Determine the [x, y] coordinate at the center of the cell enclosing the given text.  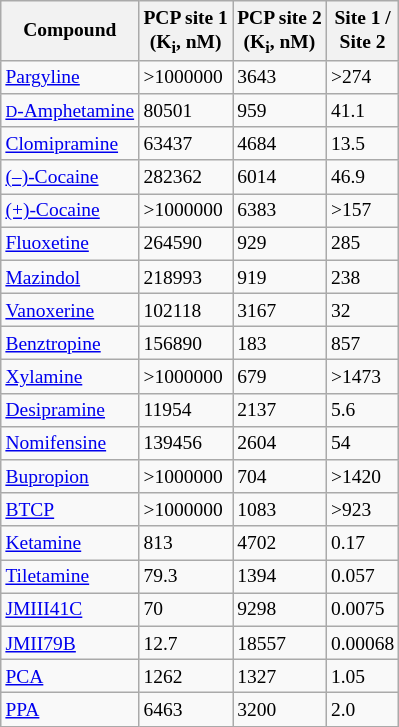
Xylamine [70, 376]
Fluoxetine [70, 244]
919 [280, 276]
Vanoxerine [70, 310]
102118 [186, 310]
41.1 [362, 110]
Desipramine [70, 410]
Compound [70, 31]
4702 [280, 542]
285 [362, 244]
218993 [186, 276]
>1473 [362, 376]
80501 [186, 110]
12.7 [186, 642]
9298 [280, 610]
(+)-Cocaine [70, 210]
Mazindol [70, 276]
Ketamine [70, 542]
6014 [280, 176]
63437 [186, 144]
959 [280, 110]
Bupropion [70, 476]
156890 [186, 344]
2.0 [362, 710]
Pargyline [70, 76]
Benztropine [70, 344]
>274 [362, 76]
13.5 [362, 144]
2137 [280, 410]
1083 [280, 510]
0.17 [362, 542]
18557 [280, 642]
D-Amphetamine [70, 110]
3643 [280, 76]
0.00068 [362, 642]
79.3 [186, 576]
11954 [186, 410]
PPA [70, 710]
5.6 [362, 410]
>923 [362, 510]
46.9 [362, 176]
Nomifensine [70, 444]
>157 [362, 210]
183 [280, 344]
PCP site 1(Ki, nM) [186, 31]
679 [280, 376]
813 [186, 542]
PCA [70, 676]
Clomipramine [70, 144]
32 [362, 310]
0.057 [362, 576]
JMII79B [70, 642]
3200 [280, 710]
704 [280, 476]
238 [362, 276]
BTCP [70, 510]
2604 [280, 444]
PCP site 2(Ki, nM) [280, 31]
282362 [186, 176]
857 [362, 344]
0.0075 [362, 610]
6463 [186, 710]
54 [362, 444]
1394 [280, 576]
1.05 [362, 676]
Tiletamine [70, 576]
70 [186, 610]
6383 [280, 210]
929 [280, 244]
139456 [186, 444]
264590 [186, 244]
1262 [186, 676]
4684 [280, 144]
3167 [280, 310]
1327 [280, 676]
JMIII41C [70, 610]
>1420 [362, 476]
(–)-Cocaine [70, 176]
Site 1 /Site 2 [362, 31]
